Extract the [X, Y] coordinate from the center of the cell holding the provided text.  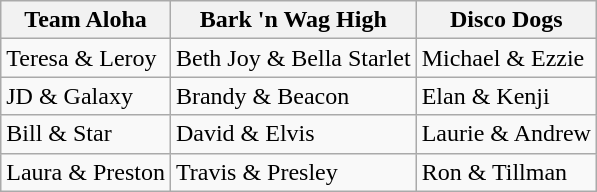
Team Aloha [86, 20]
Michael & Ezzie [506, 58]
Teresa & Leroy [86, 58]
Bill & Star [86, 134]
JD & Galaxy [86, 96]
Bark 'n Wag High [293, 20]
Travis & Presley [293, 172]
David & Elvis [293, 134]
Elan & Kenji [506, 96]
Ron & Tillman [506, 172]
Disco Dogs [506, 20]
Brandy & Beacon [293, 96]
Beth Joy & Bella Starlet [293, 58]
Laura & Preston [86, 172]
Laurie & Andrew [506, 134]
